From the cell containing the given text, extract its center point as [x, y] coordinate. 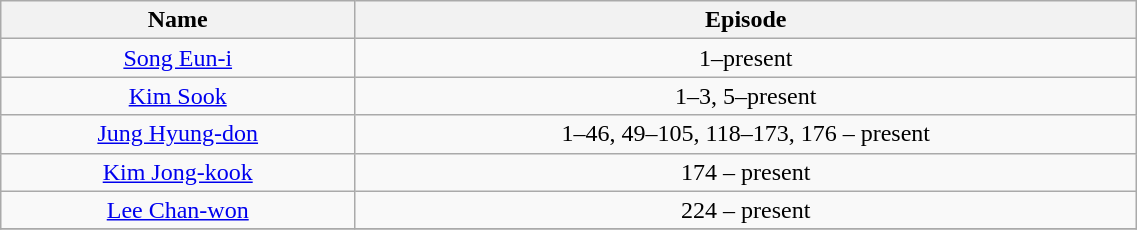
Jung Hyung-don [178, 134]
1–present [746, 58]
Song Eun-i [178, 58]
Name [178, 20]
Episode [746, 20]
1–46, 49–105, 118–173, 176 – present [746, 134]
224 – present [746, 210]
Kim Jong-kook [178, 172]
174 – present [746, 172]
Lee Chan-won [178, 210]
1–3, 5–present [746, 96]
Kim Sook [178, 96]
